Search for the cell housing the specified text and yield its (x, y) center coordinate. 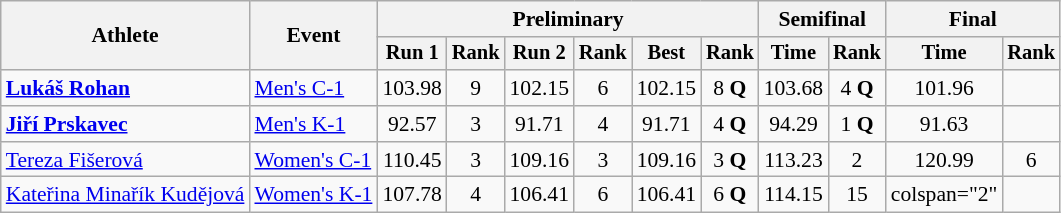
colspan="2" (944, 195)
Semifinal (822, 19)
9 (476, 88)
Lukáš Rohan (126, 88)
94.29 (794, 124)
Tereza Fišerová (126, 160)
107.78 (412, 195)
1 Q (857, 124)
113.23 (794, 160)
3 Q (730, 160)
6 Q (730, 195)
Women's C-1 (313, 160)
Men's C-1 (313, 88)
101.96 (944, 88)
15 (857, 195)
8 Q (730, 88)
Run 2 (540, 54)
114.15 (794, 195)
Athlete (126, 36)
Jiří Prskavec (126, 124)
Men's K-1 (313, 124)
Best (666, 54)
Women's K-1 (313, 195)
Event (313, 36)
92.57 (412, 124)
Kateřina Minařík Kudějová (126, 195)
110.45 (412, 160)
Run 1 (412, 54)
Final (973, 19)
103.68 (794, 88)
120.99 (944, 160)
91.63 (944, 124)
103.98 (412, 88)
2 (857, 160)
Preliminary (568, 19)
